Extract the (x, y) coordinate from the center of the cell holding the provided text.  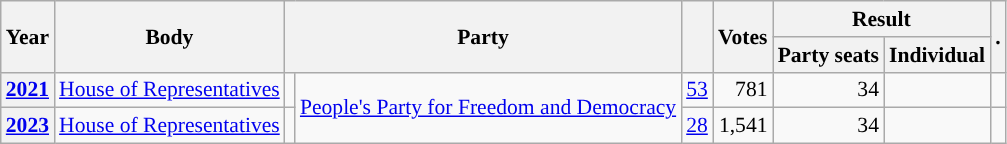
781 (743, 90)
Party seats (828, 55)
53 (697, 90)
Party (483, 36)
Body (170, 36)
Result (882, 19)
Individual (937, 55)
2023 (28, 126)
Year (28, 36)
. (998, 36)
Votes (743, 36)
1,541 (743, 126)
2021 (28, 90)
People's Party for Freedom and Democracy (488, 108)
28 (697, 126)
